Find where the given text appears and provide that cell's center as (X, Y) coordinate. 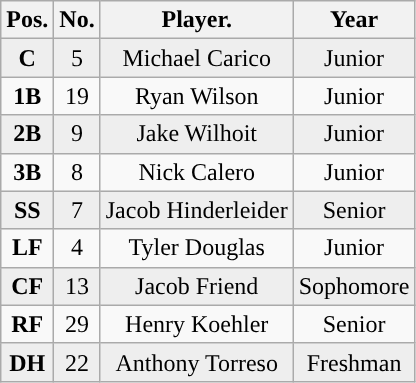
1B (28, 96)
Sophomore (354, 286)
CF (28, 286)
29 (77, 324)
Michael Carico (196, 58)
Henry Koehler (196, 324)
C (28, 58)
Jacob Friend (196, 286)
13 (77, 286)
Nick Calero (196, 172)
Freshman (354, 362)
DH (28, 362)
Anthony Torreso (196, 362)
19 (77, 96)
Ryan Wilson (196, 96)
Jake Wilhoit (196, 134)
Tyler Douglas (196, 248)
7 (77, 210)
Player. (196, 20)
No. (77, 20)
3B (28, 172)
Year (354, 20)
Pos. (28, 20)
9 (77, 134)
SS (28, 210)
4 (77, 248)
RF (28, 324)
Jacob Hinderleider (196, 210)
5 (77, 58)
2B (28, 134)
8 (77, 172)
LF (28, 248)
22 (77, 362)
